Provide the [X, Y] coordinate of the cell's center where the given text is located.  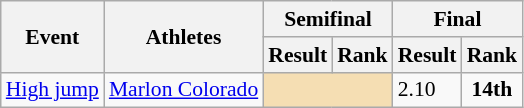
Marlon Colorado [184, 90]
Athletes [184, 36]
High jump [52, 90]
Semifinal [328, 19]
14th [492, 90]
2.10 [428, 90]
Event [52, 36]
Final [458, 19]
